Locate the cell with the specified text and output its (X, Y) center coordinate. 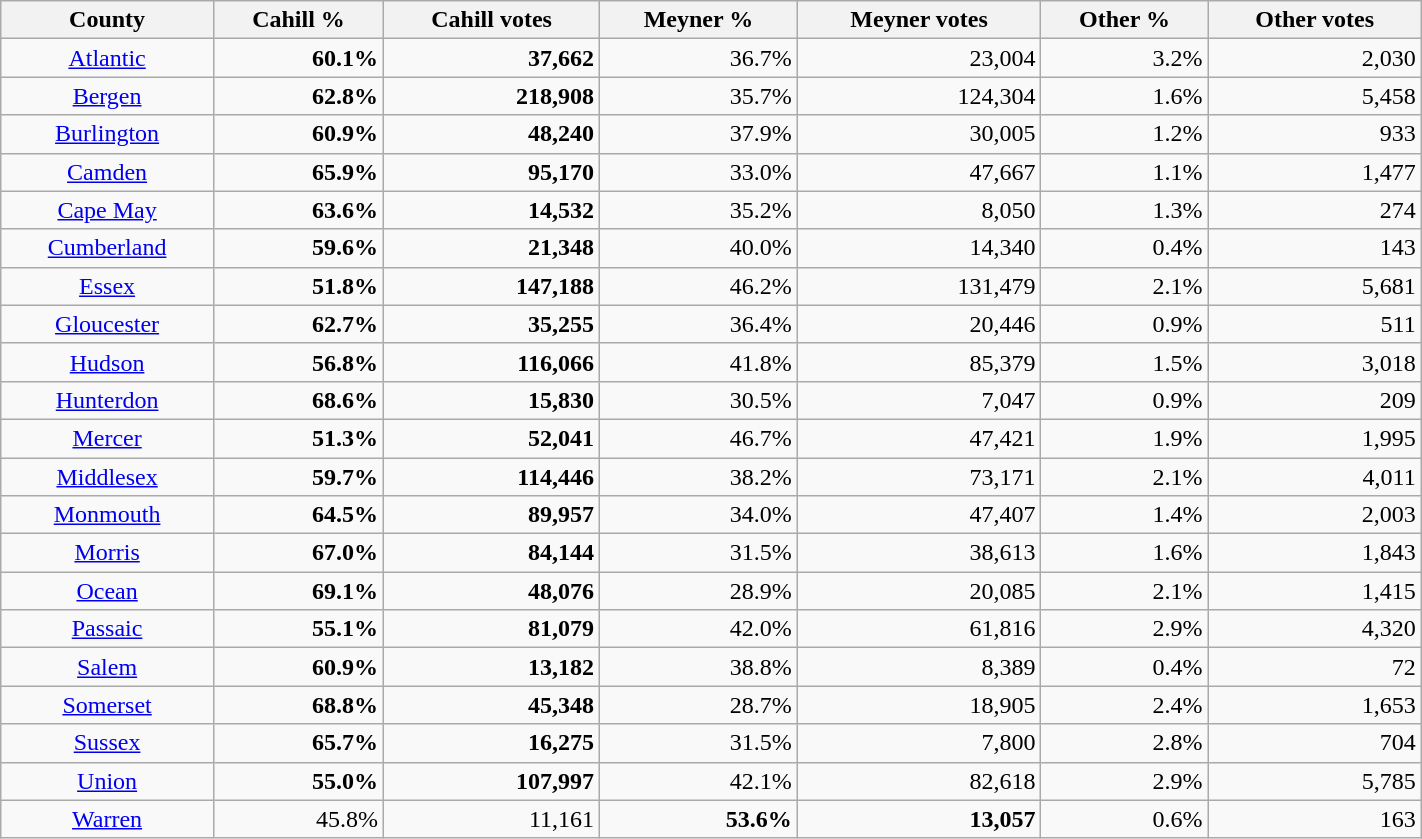
7,047 (919, 400)
64.5% (298, 515)
1.9% (1124, 438)
46.7% (699, 438)
107,997 (492, 781)
3,018 (1314, 362)
85,379 (919, 362)
Bergen (108, 96)
Atlantic (108, 58)
28.9% (699, 591)
63.6% (298, 210)
Ocean (108, 591)
Camden (108, 172)
42.0% (699, 629)
18,905 (919, 705)
23,004 (919, 58)
82,618 (919, 781)
56.8% (298, 362)
933 (1314, 134)
47,407 (919, 515)
7,800 (919, 743)
45.8% (298, 819)
3.2% (1124, 58)
34.0% (699, 515)
Cahill votes (492, 20)
72 (1314, 667)
116,066 (492, 362)
2,030 (1314, 58)
11,161 (492, 819)
51.3% (298, 438)
2,003 (1314, 515)
Other % (1124, 20)
38.8% (699, 667)
95,170 (492, 172)
38.2% (699, 477)
55.1% (298, 629)
40.0% (699, 248)
81,079 (492, 629)
55.0% (298, 781)
Salem (108, 667)
84,144 (492, 553)
1.2% (1124, 134)
68.6% (298, 400)
47,421 (919, 438)
46.2% (699, 286)
13,182 (492, 667)
20,085 (919, 591)
48,076 (492, 591)
Warren (108, 819)
Morris (108, 553)
67.0% (298, 553)
511 (1314, 324)
Other votes (1314, 20)
20,446 (919, 324)
37.9% (699, 134)
5,681 (1314, 286)
38,613 (919, 553)
Somerset (108, 705)
37,662 (492, 58)
36.7% (699, 58)
163 (1314, 819)
60.1% (298, 58)
73,171 (919, 477)
143 (1314, 248)
Cumberland (108, 248)
4,320 (1314, 629)
274 (1314, 210)
14,532 (492, 210)
1,843 (1314, 553)
62.8% (298, 96)
21,348 (492, 248)
15,830 (492, 400)
209 (1314, 400)
13,057 (919, 819)
114,446 (492, 477)
Monmouth (108, 515)
65.9% (298, 172)
33.0% (699, 172)
131,479 (919, 286)
124,304 (919, 96)
Passaic (108, 629)
Union (108, 781)
Cahill % (298, 20)
Mercer (108, 438)
1,477 (1314, 172)
Meyner % (699, 20)
Sussex (108, 743)
5,458 (1314, 96)
2.8% (1124, 743)
35,255 (492, 324)
48,240 (492, 134)
Hunterdon (108, 400)
16,275 (492, 743)
51.8% (298, 286)
35.7% (699, 96)
Hudson (108, 362)
42.1% (699, 781)
1.1% (1124, 172)
61,816 (919, 629)
89,957 (492, 515)
59.6% (298, 248)
59.7% (298, 477)
41.8% (699, 362)
5,785 (1314, 781)
28.7% (699, 705)
4,011 (1314, 477)
County (108, 20)
1,653 (1314, 705)
8,050 (919, 210)
35.2% (699, 210)
36.4% (699, 324)
Burlington (108, 134)
1.4% (1124, 515)
69.1% (298, 591)
65.7% (298, 743)
147,188 (492, 286)
1.5% (1124, 362)
Meyner votes (919, 20)
30.5% (699, 400)
47,667 (919, 172)
52,041 (492, 438)
1,415 (1314, 591)
62.7% (298, 324)
704 (1314, 743)
14,340 (919, 248)
45,348 (492, 705)
218,908 (492, 96)
Middlesex (108, 477)
8,389 (919, 667)
Cape May (108, 210)
1,995 (1314, 438)
Essex (108, 286)
53.6% (699, 819)
30,005 (919, 134)
0.6% (1124, 819)
Gloucester (108, 324)
2.4% (1124, 705)
1.3% (1124, 210)
68.8% (298, 705)
